Provide the (x, y) coordinate of the cell's center where the given text is located.  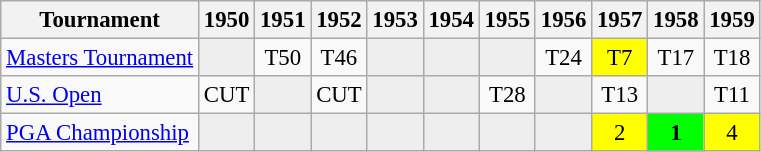
1955 (507, 20)
1958 (676, 20)
PGA Championship (100, 133)
1956 (563, 20)
T46 (339, 58)
T17 (676, 58)
1951 (283, 20)
Tournament (100, 20)
1 (676, 133)
T24 (563, 58)
1952 (339, 20)
1957 (620, 20)
1959 (732, 20)
1954 (451, 20)
T28 (507, 95)
2 (620, 133)
T50 (283, 58)
T18 (732, 58)
1953 (395, 20)
1950 (227, 20)
T7 (620, 58)
4 (732, 133)
T11 (732, 95)
Masters Tournament (100, 58)
T13 (620, 95)
U.S. Open (100, 95)
